Identify which cell holds the provided text, then report its [x, y] central coordinate. 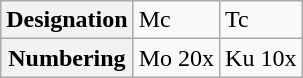
Mo 20x [176, 58]
Designation [67, 20]
Ku 10x [261, 58]
Tc [261, 20]
Mc [176, 20]
Numbering [67, 58]
